Scan for the cell matching the given text and deliver its (X, Y) coordinate at center. 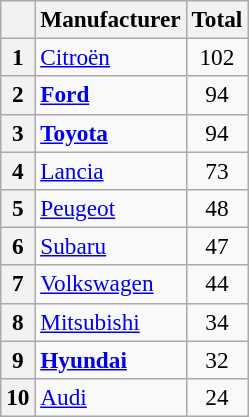
5 (18, 208)
6 (18, 246)
7 (18, 284)
32 (217, 359)
Volkswagen (110, 284)
Toyota (110, 133)
48 (217, 208)
9 (18, 359)
Peugeot (110, 208)
10 (18, 397)
8 (18, 322)
2 (18, 95)
102 (217, 57)
Mitsubishi (110, 322)
Manufacturer (110, 19)
Hyundai (110, 359)
1 (18, 57)
Ford (110, 95)
Audi (110, 397)
Lancia (110, 170)
Subaru (110, 246)
3 (18, 133)
73 (217, 170)
Citroën (110, 57)
Total (217, 19)
4 (18, 170)
47 (217, 246)
34 (217, 322)
24 (217, 397)
44 (217, 284)
